Return (x, y) of the center of cell containing provided text 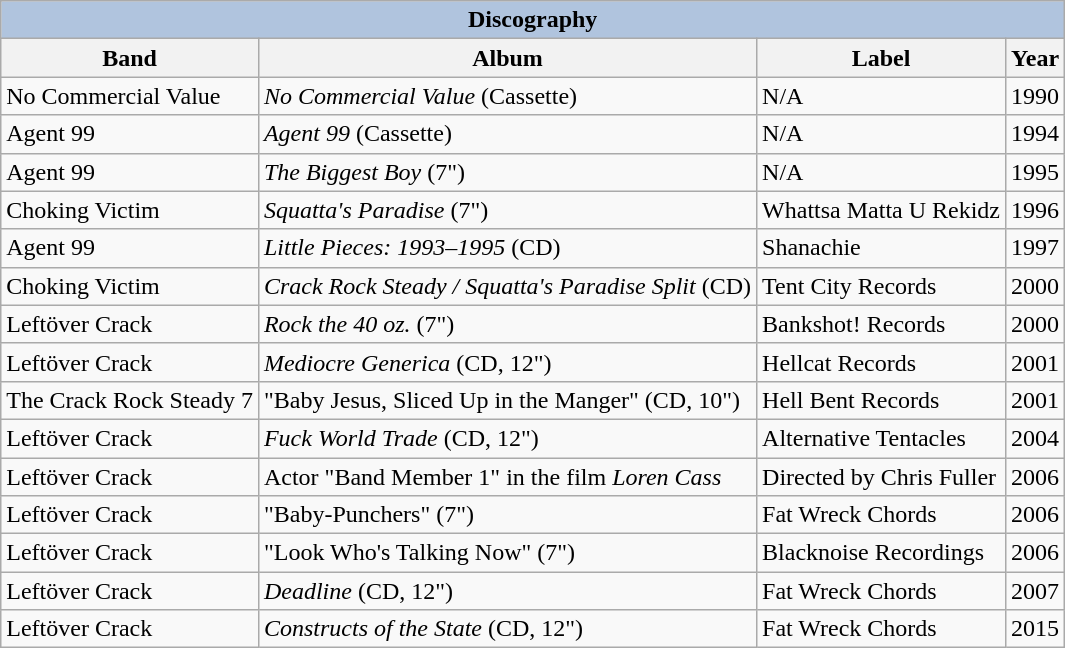
Bankshot! Records (882, 324)
Squatta's Paradise (7") (507, 210)
1994 (1036, 134)
"Baby Jesus, Sliced Up in the Manger" (CD, 10") (507, 400)
No Commercial Value (130, 96)
Discography (533, 20)
Actor "Band Member 1" in the film Loren Cass (507, 477)
2004 (1036, 438)
"Look Who's Talking Now" (7") (507, 553)
Year (1036, 58)
Hellcat Records (882, 362)
Album (507, 58)
1995 (1036, 172)
1997 (1036, 248)
Crack Rock Steady / Squatta's Paradise Split (CD) (507, 286)
Tent City Records (882, 286)
The Crack Rock Steady 7 (130, 400)
Alternative Tentacles (882, 438)
Rock the 40 oz. (7") (507, 324)
Whattsa Matta U Rekidz (882, 210)
Agent 99 (Cassette) (507, 134)
Label (882, 58)
Fuck World Trade (CD, 12") (507, 438)
Hell Bent Records (882, 400)
Deadline (CD, 12") (507, 591)
2015 (1036, 629)
No Commercial Value (Cassette) (507, 96)
Band (130, 58)
1990 (1036, 96)
Constructs of the State (CD, 12") (507, 629)
2007 (1036, 591)
Shanachie (882, 248)
The Biggest Boy (7") (507, 172)
Little Pieces: 1993–1995 (CD) (507, 248)
Directed by Chris Fuller (882, 477)
Mediocre Generica (CD, 12") (507, 362)
1996 (1036, 210)
Blacknoise Recordings (882, 553)
"Baby-Punchers" (7") (507, 515)
